Extract the [x, y] coordinate from the center of the cell holding the provided text.  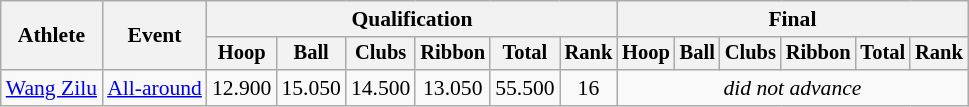
55.500 [524, 88]
did not advance [792, 88]
12.900 [242, 88]
14.500 [380, 88]
Wang Zilu [52, 88]
Athlete [52, 36]
13.050 [452, 88]
Final [792, 19]
All-around [154, 88]
16 [589, 88]
Event [154, 36]
Qualification [412, 19]
15.050 [310, 88]
